Return the [X, Y] coordinate for the center point of the cell that contains the specified text.  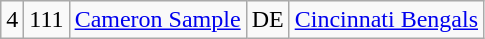
DE [268, 20]
111 [46, 20]
4 [12, 20]
Cameron Sample [158, 20]
Cincinnati Bengals [386, 20]
